From the cell containing the given text, extract its center point as (X, Y) coordinate. 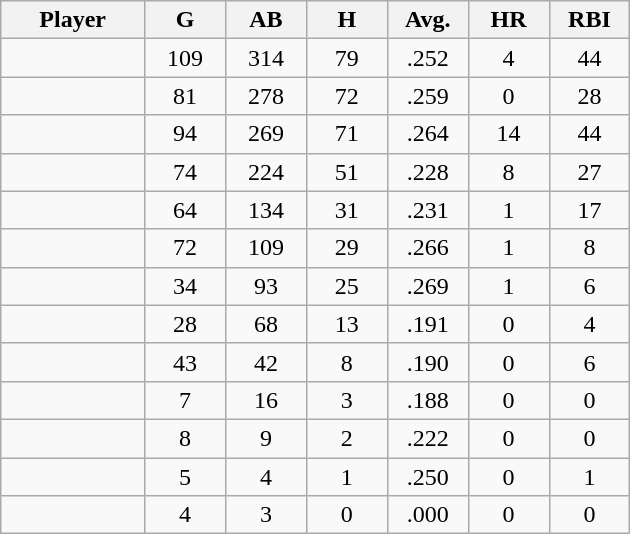
7 (186, 400)
278 (266, 96)
.250 (428, 477)
.269 (428, 286)
224 (266, 172)
.222 (428, 438)
64 (186, 210)
14 (508, 134)
93 (266, 286)
.190 (428, 362)
.259 (428, 96)
5 (186, 477)
79 (346, 58)
.228 (428, 172)
29 (346, 248)
.000 (428, 515)
74 (186, 172)
RBI (590, 20)
.188 (428, 400)
134 (266, 210)
43 (186, 362)
68 (266, 324)
9 (266, 438)
16 (266, 400)
42 (266, 362)
94 (186, 134)
13 (346, 324)
17 (590, 210)
Avg. (428, 20)
HR (508, 20)
314 (266, 58)
34 (186, 286)
81 (186, 96)
27 (590, 172)
H (346, 20)
.252 (428, 58)
.264 (428, 134)
51 (346, 172)
31 (346, 210)
Player (73, 20)
.191 (428, 324)
AB (266, 20)
.266 (428, 248)
71 (346, 134)
25 (346, 286)
2 (346, 438)
.231 (428, 210)
269 (266, 134)
G (186, 20)
